Extract the [X, Y] coordinate from the center of the cell holding the provided text.  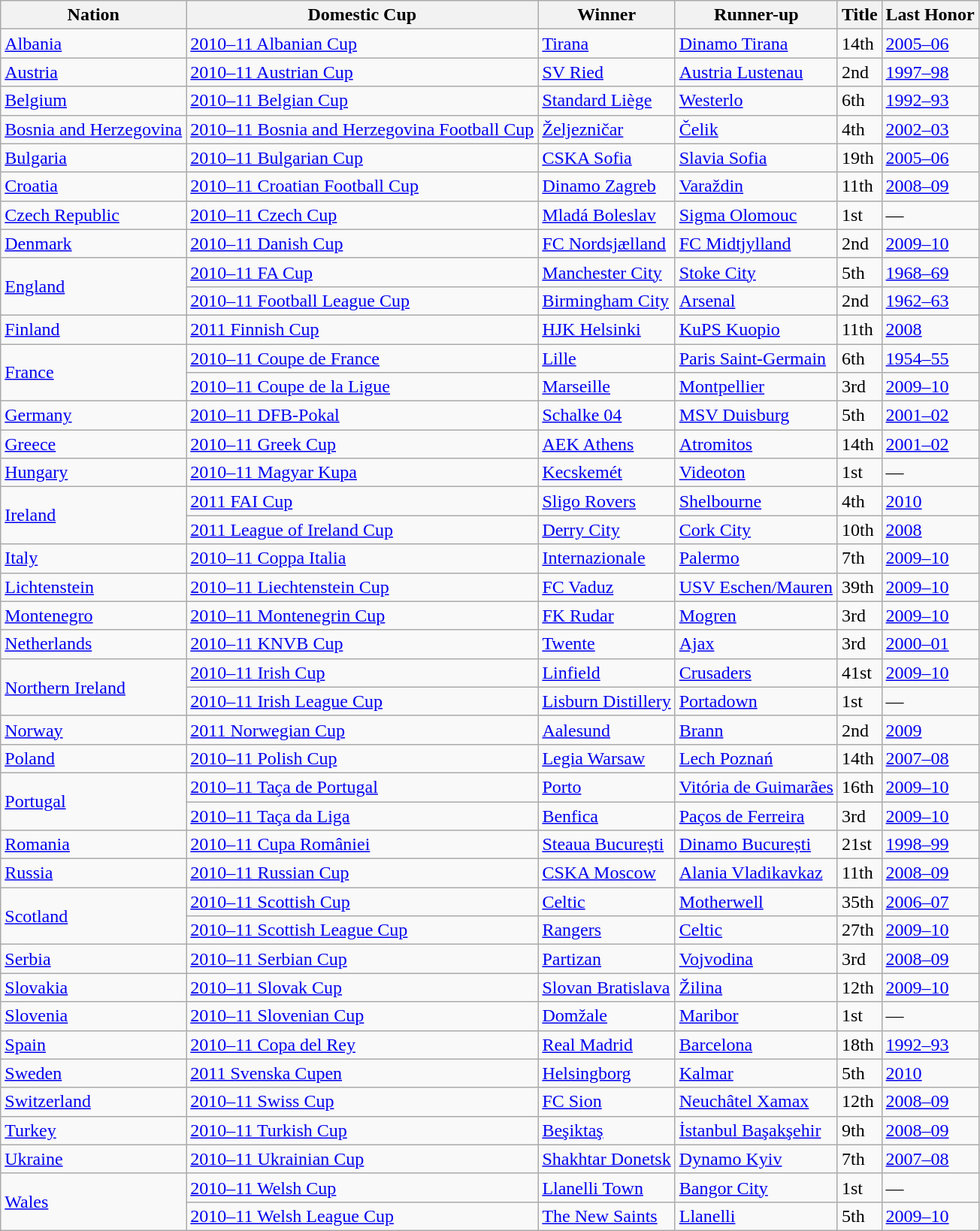
2010–11 Liechtenstein Cup [362, 587]
Crusaders [756, 673]
2010–11 Football League Cup [362, 301]
France [93, 373]
2010–11 DFB-Pokal [362, 416]
Alania Vladikavkaz [756, 873]
2010–11 Danish Cup [362, 243]
Albania [93, 44]
Bulgaria [93, 158]
2010–11 Slovak Cup [362, 988]
2011 Finnish Cup [362, 329]
2010–11 Slovenian Cup [362, 1016]
18th [860, 1045]
Portadown [756, 701]
Westerlo [756, 101]
2010–11 Taça de Portugal [362, 787]
Domžale [606, 1016]
Winner [606, 15]
1968–69 [930, 272]
Vitória de Guimarães [756, 787]
Birmingham City [606, 301]
Domestic Cup [362, 15]
2002–03 [930, 129]
Wales [93, 1202]
Lech Poznań [756, 758]
MSV Duisburg [756, 416]
Brann [756, 730]
FC Midtjylland [756, 243]
Czech Republic [93, 215]
16th [860, 787]
2009 [930, 730]
2010–11 Greek Cup [362, 444]
2010–11 Scottish Cup [362, 902]
SV Ried [606, 72]
1954–55 [930, 358]
Vojvodina [756, 959]
Neuchâtel Xamax [756, 1102]
Cork City [756, 530]
Bosnia and Herzegovina [93, 129]
Shelbourne [756, 501]
FK Rudar [606, 615]
Tirana [606, 44]
2010–11 Irish Cup [362, 673]
Videoton [756, 473]
Paris Saint-Germain [756, 358]
Switzerland [93, 1102]
2010–11 Coupe de la Ligue [362, 387]
2010–11 Bulgarian Cup [362, 158]
Greece [93, 444]
Varaždin [756, 186]
2010–11 Croatian Football Cup [362, 186]
Lille [606, 358]
Dynamo Kyiv [756, 1159]
Kalmar [756, 1073]
Ireland [93, 516]
2010–11 Magyar Kupa [362, 473]
2010–11 Bosnia and Herzegovina Football Cup [362, 129]
Partizan [606, 959]
2010–11 Ukrainian Cup [362, 1159]
Slavia Sofia [756, 158]
9th [860, 1130]
2010–11 Montenegrin Cup [362, 615]
Rangers [606, 930]
Žilina [756, 988]
HJK Helsinki [606, 329]
Marseille [606, 387]
2000–01 [930, 644]
FC Nordsjælland [606, 243]
Palermo [756, 558]
Dinamo București [756, 845]
Steaua București [606, 845]
Čelik [756, 129]
Standard Liège [606, 101]
Sligo Rovers [606, 501]
Runner-up [756, 15]
2010–11 Cupa României [362, 845]
Serbia [93, 959]
Paços de Ferreira [756, 815]
Arsenal [756, 301]
Russia [93, 873]
Legia Warsaw [606, 758]
2010–11 Albanian Cup [362, 44]
2010–11 Russian Cup [362, 873]
England [93, 286]
2010–11 Scottish League Cup [362, 930]
Linfield [606, 673]
Mladá Boleslav [606, 215]
FC Vaduz [606, 587]
10th [860, 530]
Sigma Olomouc [756, 215]
Schalke 04 [606, 416]
19th [860, 158]
2010–11 Serbian Cup [362, 959]
USV Eschen/Mauren [756, 587]
35th [860, 902]
39th [860, 587]
Real Madrid [606, 1045]
2010–11 Austrian Cup [362, 72]
Motherwell [756, 902]
Scotland [93, 916]
Kecskemét [606, 473]
Sweden [93, 1073]
2010–11 Welsh Cup [362, 1187]
Nation [93, 15]
1997–98 [930, 72]
Austria [93, 72]
Mogren [756, 615]
Poland [93, 758]
Croatia [93, 186]
Shakhtar Donetsk [606, 1159]
Barcelona [756, 1045]
Aalesund [606, 730]
Benfica [606, 815]
Denmark [93, 243]
Ajax [756, 644]
1998–99 [930, 845]
Helsingborg [606, 1073]
2010–11 Coupe de France [362, 358]
Last Honor [930, 15]
41st [860, 673]
Bangor City [756, 1187]
AEK Athens [606, 444]
Slovakia [93, 988]
2010–11 Czech Cup [362, 215]
2010–11 FA Cup [362, 272]
Llanelli [756, 1216]
27th [860, 930]
1962–63 [930, 301]
2010–11 Taça da Liga [362, 815]
Montenegro [93, 615]
CSKA Sofia [606, 158]
Internazionale [606, 558]
Austria Lustenau [756, 72]
2006–07 [930, 902]
Llanelli Town [606, 1187]
2010–11 Turkish Cup [362, 1130]
2010–11 Coppa Italia [362, 558]
KuPS Kuopio [756, 329]
Italy [93, 558]
Spain [93, 1045]
Romania [93, 845]
21st [860, 845]
2010–11 Belgian Cup [362, 101]
Slovenia [93, 1016]
Title [860, 15]
Stoke City [756, 272]
Derry City [606, 530]
FC Sion [606, 1102]
2011 Svenska Cupen [362, 1073]
Netherlands [93, 644]
2010–11 Copa del Rey [362, 1045]
Finland [93, 329]
CSKA Moscow [606, 873]
2010–11 Polish Cup [362, 758]
Porto [606, 787]
Željezničar [606, 129]
Manchester City [606, 272]
Portugal [93, 801]
Northern Ireland [93, 687]
İstanbul Başakşehir [756, 1130]
2010–11 Irish League Cup [362, 701]
2011 FAI Cup [362, 501]
Dinamo Zagreb [606, 186]
2011 Norwegian Cup [362, 730]
Germany [93, 416]
Montpellier [756, 387]
Hungary [93, 473]
Dinamo Tirana [756, 44]
Atromitos [756, 444]
Turkey [93, 1130]
Norway [93, 730]
Maribor [756, 1016]
Lichtenstein [93, 587]
2010–11 Welsh League Cup [362, 1216]
Beşiktaş [606, 1130]
Lisburn Distillery [606, 701]
Belgium [93, 101]
2010–11 KNVB Cup [362, 644]
2010–11 Swiss Cup [362, 1102]
The New Saints [606, 1216]
Slovan Bratislava [606, 988]
2011 League of Ireland Cup [362, 530]
Twente [606, 644]
Ukraine [93, 1159]
